Find where the given text appears and provide that cell's center as [x, y] coordinate. 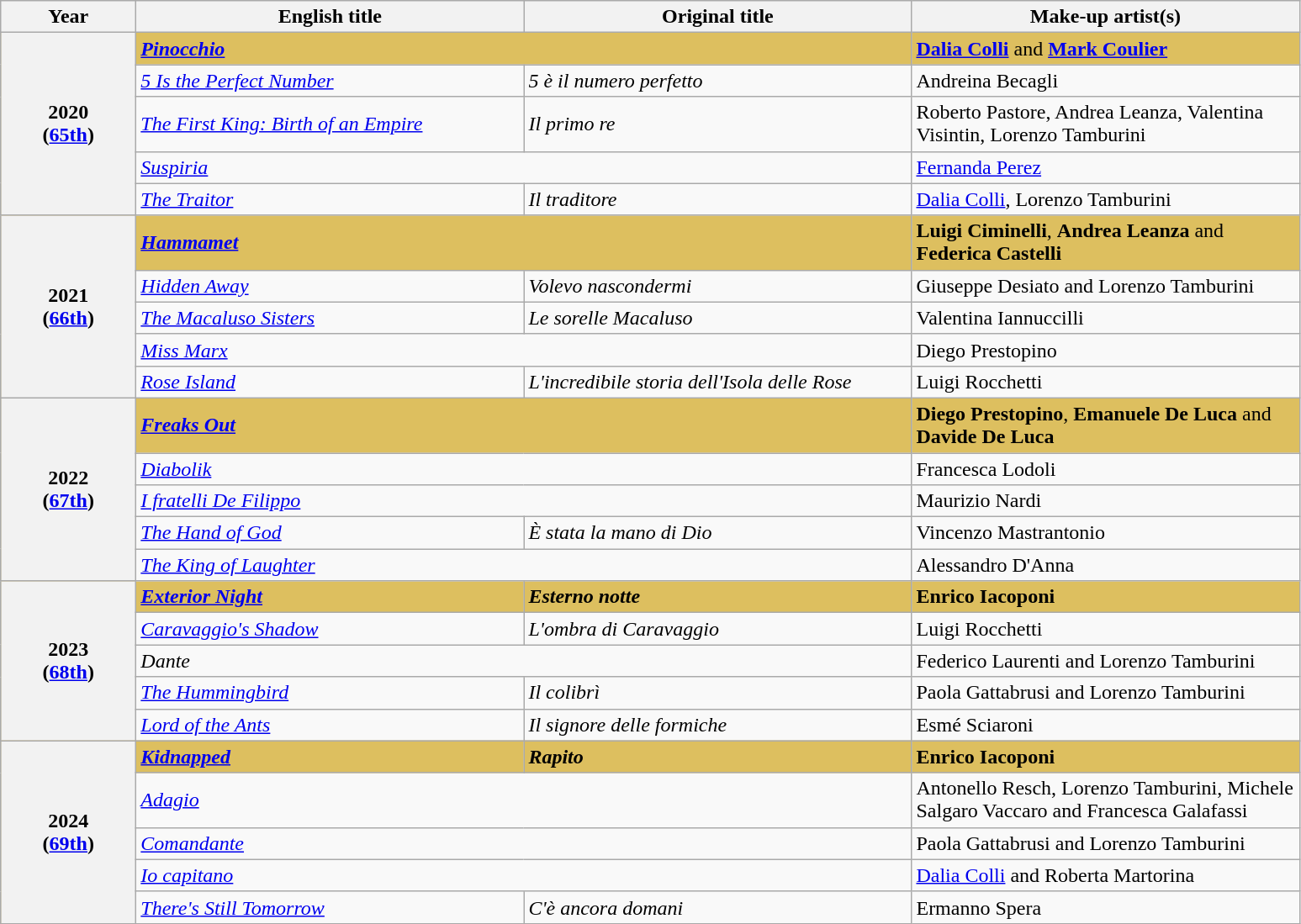
Francesca Lodoli [1105, 468]
Esterno notte [718, 597]
Diego Prestopino [1105, 350]
Hidden Away [330, 286]
Rapito [718, 757]
2021(66th) [69, 306]
Suspiria [524, 167]
L'ombra di Caravaggio [718, 629]
2022(67th) [69, 489]
Vincenzo Mastrantonio [1105, 533]
Fernanda Perez [1105, 167]
Comandante [524, 843]
Federico Laurenti and Lorenzo Tamburini [1105, 661]
Freaks Out [524, 425]
The Hummingbird [330, 693]
There's Still Tomorrow [330, 907]
Diego Prestopino, Emanuele De Luca and Davide De Luca [1105, 425]
L'incredibile storia dell'Isola delle Rose [718, 382]
The Traitor [330, 199]
Il colibrì [718, 693]
Ermanno Spera [1105, 907]
The King of Laughter [524, 565]
The Hand of God [330, 533]
2024(69th) [69, 832]
Miss Marx [524, 350]
Luigi Ciminelli, Andrea Leanza and Federica Castelli [1105, 242]
C'è ancora domani [718, 907]
Antonello Resch, Lorenzo Tamburini, Michele Salgaro Vaccaro and Francesca Galafassi [1105, 800]
Maurizio Nardi [1105, 501]
Dalia Colli, Lorenzo Tamburini [1105, 199]
2020(65th) [69, 124]
Alessandro D'Anna [1105, 565]
Rose Island [330, 382]
Diabolik [524, 468]
Esmé Sciaroni [1105, 725]
Dalia Colli and Mark Coulier [1105, 49]
Il traditore [718, 199]
Year [69, 17]
Original title [718, 17]
Il primo re [718, 124]
Volevo nascondermi [718, 286]
Valentina Iannuccilli [1105, 318]
Il signore delle formiche [718, 725]
Dalia Colli and Roberta Martorina [1105, 875]
5 è il numero perfetto [718, 81]
Exterior Night [330, 597]
Io capitano [524, 875]
Hammamet [524, 242]
Adagio [524, 800]
Andreina Becagli [1105, 81]
5 Is the Perfect Number [330, 81]
I fratelli De Filippo [524, 501]
Lord of the Ants [330, 725]
Roberto Pastore, Andrea Leanza, Valentina Visintin, Lorenzo Tamburini [1105, 124]
Dante [524, 661]
Giuseppe Desiato and Lorenzo Tamburini [1105, 286]
È stata la mano di Dio [718, 533]
Kidnapped [330, 757]
Caravaggio's Shadow [330, 629]
2023(68th) [69, 661]
Make-up artist(s) [1105, 17]
Pinocchio [524, 49]
Le sorelle Macaluso [718, 318]
The First King: Birth of an Empire [330, 124]
English title [330, 17]
The Macaluso Sisters [330, 318]
